Return [X, Y] of the center of cell containing provided text 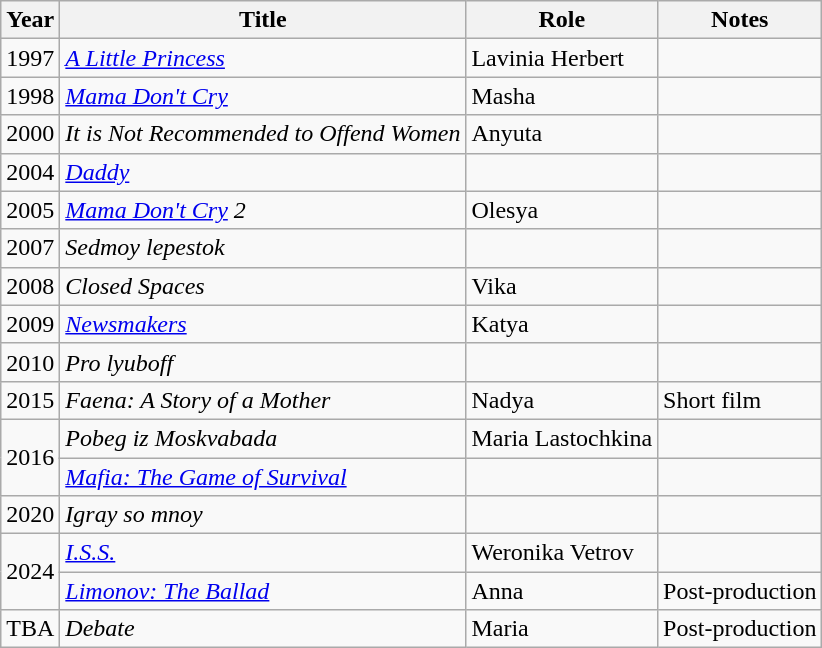
Notes [740, 20]
2005 [30, 210]
1997 [30, 58]
Mafia: The Game of Survival [263, 477]
2008 [30, 286]
Maria Lastochkina [562, 438]
Short film [740, 400]
2007 [30, 248]
Pro lyuboff [263, 362]
2020 [30, 515]
Title [263, 20]
Nadya [562, 400]
Igray so mnoy [263, 515]
Mama Don't Cry [263, 96]
It is Not Recommended to Offend Women [263, 134]
2016 [30, 457]
Olesya [562, 210]
Masha [562, 96]
2000 [30, 134]
Debate [263, 629]
Pobeg iz Moskvabada [263, 438]
Year [30, 20]
Lavinia Herbert [562, 58]
2024 [30, 572]
Limonov: The Ballad [263, 591]
Role [562, 20]
2010 [30, 362]
A Little Princess [263, 58]
I.S.S. [263, 553]
Anna [562, 591]
Daddy [263, 172]
Closed Spaces [263, 286]
Anyuta [562, 134]
Sedmoy lepestok [263, 248]
2015 [30, 400]
2004 [30, 172]
Mama Don't Cry 2 [263, 210]
Weronika Vetrov [562, 553]
Faena: A Story of a Mother [263, 400]
2009 [30, 324]
Katya [562, 324]
Newsmakers [263, 324]
1998 [30, 96]
Maria [562, 629]
Vika [562, 286]
TBA [30, 629]
